Detect which cell encompasses the target text, then output its (x, y) center coordinate. 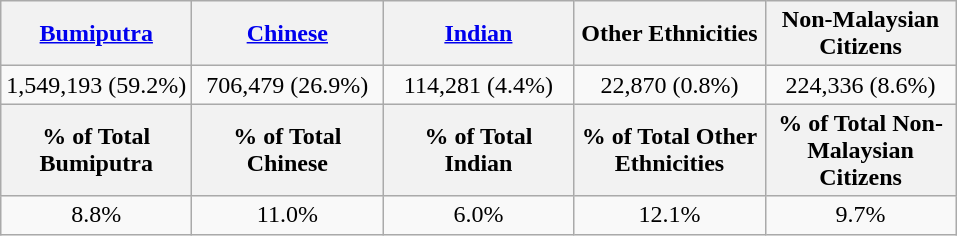
224,336 (8.6%) (860, 85)
6.0% (478, 215)
114,281 (4.4%) (478, 85)
% of Total Chinese (288, 150)
12.1% (670, 215)
% of Total Non-Malaysian Citizens (860, 150)
706,479 (26.9%) (288, 85)
Chinese (288, 34)
% of Total Indian (478, 150)
% of Total Other Ethnicities (670, 150)
9.7% (860, 215)
22,870 (0.8%) (670, 85)
8.8% (96, 215)
Non-Malaysian Citizens (860, 34)
1,549,193 (59.2%) (96, 85)
Bumiputra (96, 34)
11.0% (288, 215)
Other Ethnicities (670, 34)
Indian (478, 34)
% of Total Bumiputra (96, 150)
